Determine the [X, Y] coordinate at the center of the cell enclosing the given text.  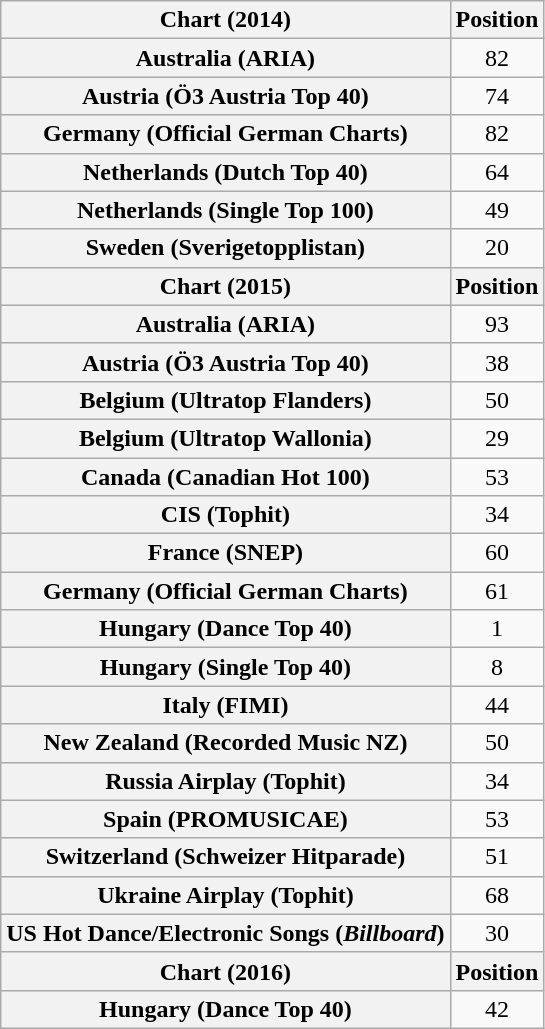
Belgium (Ultratop Flanders) [226, 400]
29 [497, 438]
France (SNEP) [226, 553]
38 [497, 362]
US Hot Dance/Electronic Songs (Billboard) [226, 933]
93 [497, 324]
Chart (2016) [226, 971]
Ukraine Airplay (Tophit) [226, 895]
8 [497, 667]
61 [497, 591]
20 [497, 248]
44 [497, 705]
68 [497, 895]
Russia Airplay (Tophit) [226, 781]
Canada (Canadian Hot 100) [226, 477]
Chart (2014) [226, 20]
49 [497, 210]
Switzerland (Schweizer Hitparade) [226, 857]
CIS (Tophit) [226, 515]
Netherlands (Dutch Top 40) [226, 172]
51 [497, 857]
Sweden (Sverigetopplistan) [226, 248]
Hungary (Single Top 40) [226, 667]
Spain (PROMUSICAE) [226, 819]
30 [497, 933]
1 [497, 629]
Italy (FIMI) [226, 705]
74 [497, 96]
Belgium (Ultratop Wallonia) [226, 438]
42 [497, 1009]
New Zealand (Recorded Music NZ) [226, 743]
64 [497, 172]
Netherlands (Single Top 100) [226, 210]
60 [497, 553]
Chart (2015) [226, 286]
